Find where the given text appears and provide that cell's center as (X, Y) coordinate. 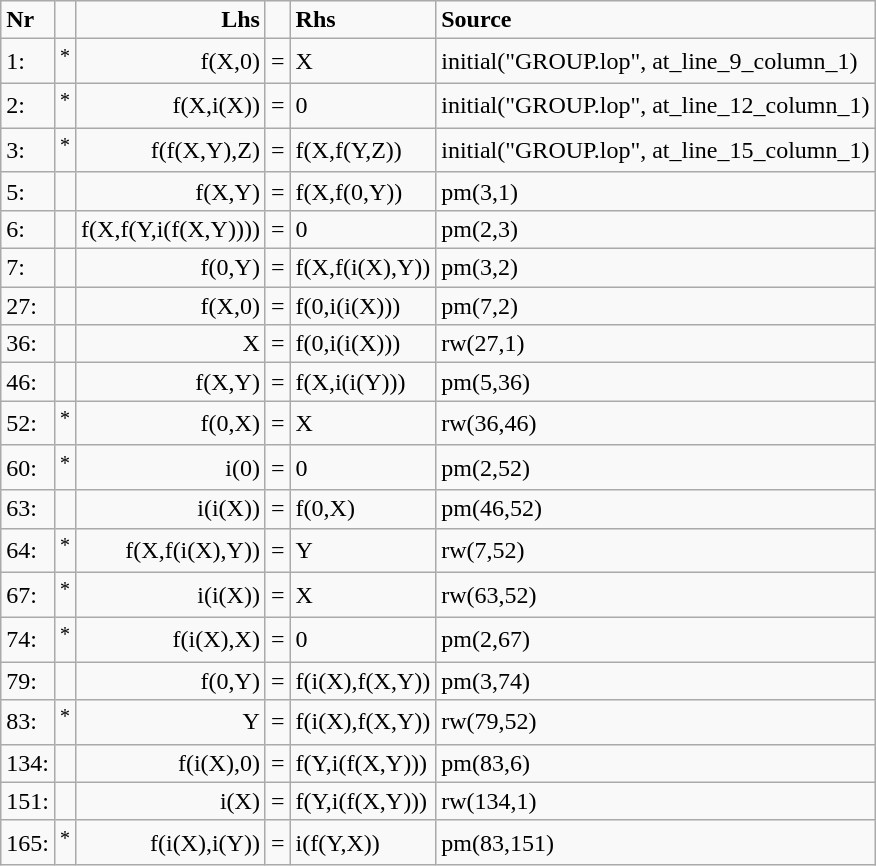
i(0) (171, 468)
79: (28, 681)
Nr (28, 20)
rw(63,52) (656, 596)
Lhs (171, 20)
rw(134,1) (656, 801)
63: (28, 509)
5: (28, 191)
pm(83,6) (656, 763)
46: (28, 382)
pm(3,2) (656, 268)
83: (28, 722)
52: (28, 424)
f(i(X),i(Y)) (171, 842)
f(f(X,Y),Z) (171, 150)
27: (28, 306)
rw(27,1) (656, 344)
pm(83,151) (656, 842)
f(X,f(Y,i(f(X,Y)))) (171, 230)
Rhs (363, 20)
2: (28, 106)
pm(2,3) (656, 230)
7: (28, 268)
36: (28, 344)
6: (28, 230)
pm(3,1) (656, 191)
f(X,i(X)) (171, 106)
pm(7,2) (656, 306)
67: (28, 596)
151: (28, 801)
60: (28, 468)
74: (28, 640)
Source (656, 20)
pm(3,74) (656, 681)
rw(7,52) (656, 550)
initial("GROUP.lop", at_line_9_column_1) (656, 62)
64: (28, 550)
i(f(Y,X)) (363, 842)
initial("GROUP.lop", at_line_15_column_1) (656, 150)
pm(2,52) (656, 468)
rw(36,46) (656, 424)
1: (28, 62)
f(X,i(i(Y))) (363, 382)
initial("GROUP.lop", at_line_12_column_1) (656, 106)
f(i(X),0) (171, 763)
134: (28, 763)
f(i(X),X) (171, 640)
pm(46,52) (656, 509)
165: (28, 842)
rw(79,52) (656, 722)
pm(5,36) (656, 382)
i(X) (171, 801)
pm(2,67) (656, 640)
f(X,f(0,Y)) (363, 191)
3: (28, 150)
f(X,f(Y,Z)) (363, 150)
